Search for the cell housing the specified text and yield its (x, y) center coordinate. 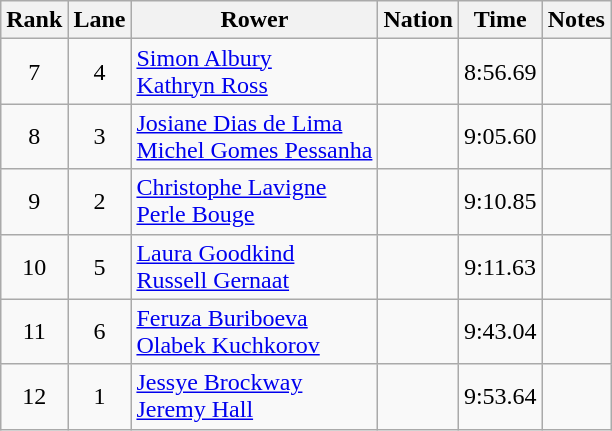
10 (34, 266)
Rower (254, 20)
9:11.63 (500, 266)
7 (34, 72)
9:43.04 (500, 332)
9:10.85 (500, 202)
Laura GoodkindRussell Gernaat (254, 266)
9:53.64 (500, 396)
8:56.69 (500, 72)
4 (100, 72)
6 (100, 332)
5 (100, 266)
Josiane Dias de LimaMichel Gomes Pessanha (254, 136)
Nation (418, 20)
11 (34, 332)
2 (100, 202)
12 (34, 396)
Feruza BuriboevaOlabek Kuchkorov (254, 332)
Notes (576, 20)
Rank (34, 20)
3 (100, 136)
1 (100, 396)
Christophe LavignePerle Bouge (254, 202)
8 (34, 136)
Time (500, 20)
Lane (100, 20)
9 (34, 202)
Jessye BrockwayJeremy Hall (254, 396)
Simon AlburyKathryn Ross (254, 72)
9:05.60 (500, 136)
